Provide the (X, Y) coordinate of the cell's center where the given text is located.  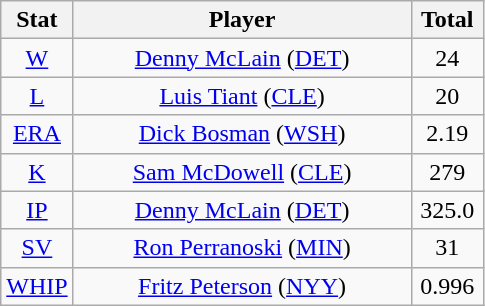
Sam McDowell (CLE) (242, 172)
279 (447, 172)
W (37, 58)
Ron Perranoski (MIN) (242, 248)
Luis Tiant (CLE) (242, 96)
ERA (37, 134)
2.19 (447, 134)
L (37, 96)
Player (242, 20)
0.996 (447, 286)
Fritz Peterson (NYY) (242, 286)
Stat (37, 20)
31 (447, 248)
20 (447, 96)
24 (447, 58)
Dick Bosman (WSH) (242, 134)
Total (447, 20)
325.0 (447, 210)
K (37, 172)
IP (37, 210)
SV (37, 248)
WHIP (37, 286)
